Determine the [X, Y] coordinate at the center of the cell enclosing the given text.  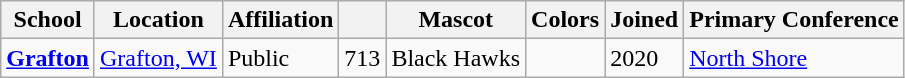
Mascot [456, 20]
Primary Conference [794, 20]
Black Hawks [456, 58]
Location [158, 20]
Colors [566, 20]
Grafton, WI [158, 58]
Grafton [48, 58]
713 [362, 58]
North Shore [794, 58]
Affiliation [280, 20]
Public [280, 58]
2020 [644, 58]
Joined [644, 20]
School [48, 20]
